For the text-containing cell, return its midpoint in [x, y] coordinate format. 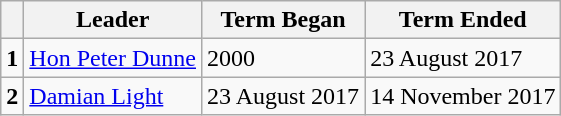
14 November 2017 [463, 96]
Hon Peter Dunne [113, 58]
Term Began [284, 20]
Term Ended [463, 20]
1 [12, 58]
Leader [113, 20]
Damian Light [113, 96]
2000 [284, 58]
2 [12, 96]
